Search for the cell housing the specified text and yield its [x, y] center coordinate. 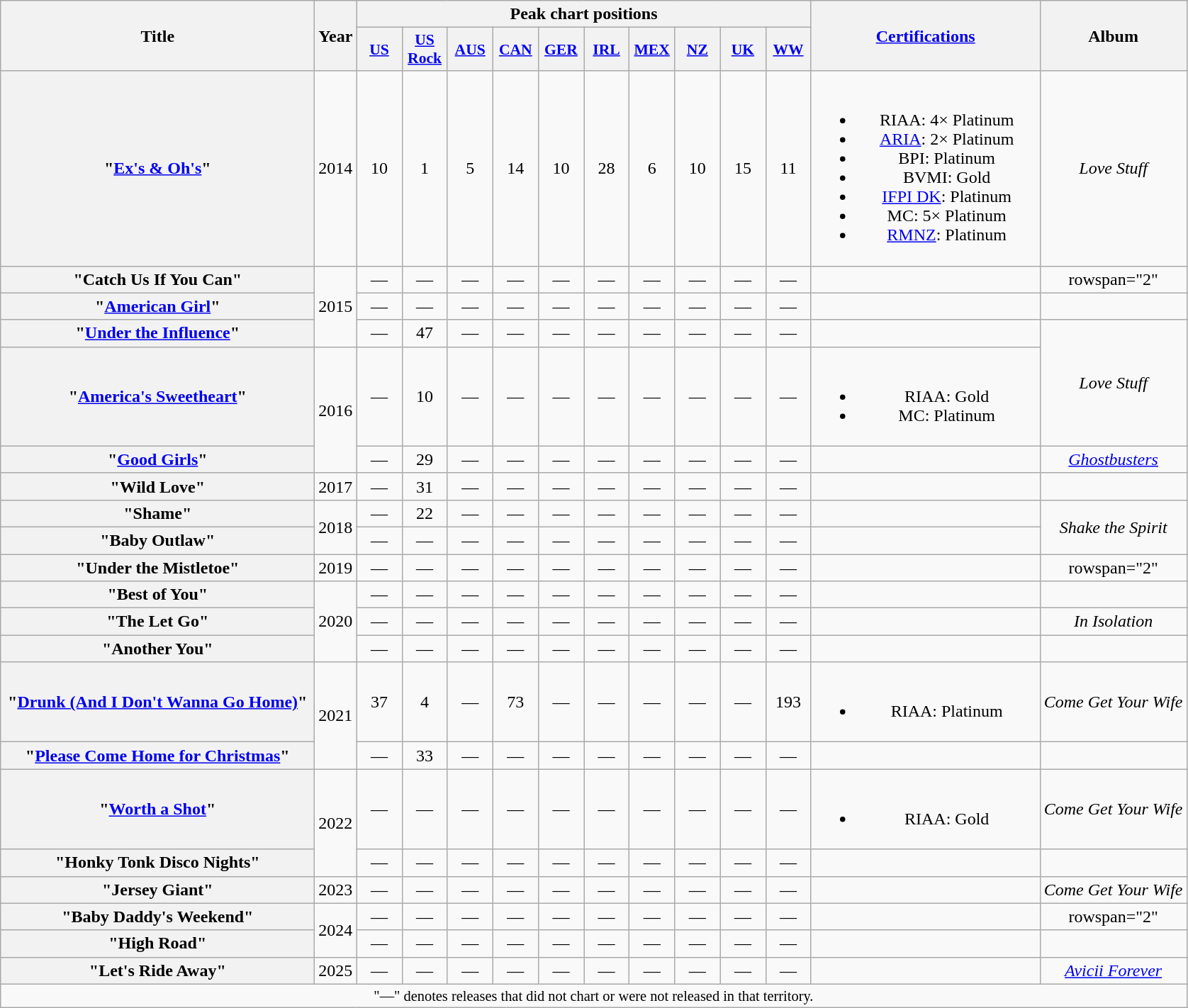
Year [336, 35]
4 [425, 702]
37 [379, 702]
2016 [336, 410]
"Another You" [157, 649]
28 [607, 169]
"Shame" [157, 513]
2024 [336, 930]
6 [652, 169]
"Baby Outlaw" [157, 540]
2018 [336, 527]
"High Road" [157, 943]
2017 [336, 486]
22 [425, 513]
"Drunk (And I Don't Wanna Go Home)" [157, 702]
NZ [697, 50]
RIAA: GoldMC: Platinum [926, 396]
15 [743, 169]
11 [788, 169]
2021 [336, 716]
2022 [336, 822]
"Catch Us If You Can" [157, 279]
"Worth a Shot" [157, 810]
2023 [336, 890]
USRock [425, 50]
IRL [607, 50]
"America's Sweetheart" [157, 396]
In Isolation [1113, 622]
"Honky Tonk Disco Nights" [157, 863]
2025 [336, 970]
AUS [470, 50]
"Baby Daddy's Weekend" [157, 917]
Ghostbusters [1113, 459]
Album [1113, 35]
RIAA: Gold [926, 810]
"Ex's & Oh's" [157, 169]
2019 [336, 568]
"Please Come Home for Christmas" [157, 756]
33 [425, 756]
"Under the Influence" [157, 333]
US [379, 50]
2014 [336, 169]
73 [515, 702]
29 [425, 459]
14 [515, 169]
5 [470, 169]
"Wild Love" [157, 486]
RIAA: Platinum [926, 702]
Avicii Forever [1113, 970]
193 [788, 702]
"Good Girls" [157, 459]
RIAA: 4× PlatinumARIA: 2× PlatinumBPI: PlatinumBVMI: GoldIFPI DK: PlatinumMC: 5× PlatinumRMNZ: Platinum [926, 169]
"Let's Ride Away" [157, 970]
"American Girl" [157, 306]
"—" denotes releases that did not chart or were not released in that territory. [594, 996]
WW [788, 50]
Title [157, 35]
CAN [515, 50]
Peak chart positions [584, 14]
Certifications [926, 35]
2015 [336, 306]
"Under the Mistletoe" [157, 568]
UK [743, 50]
1 [425, 169]
"Best of You" [157, 595]
2020 [336, 622]
"Jersey Giant" [157, 890]
31 [425, 486]
MEX [652, 50]
"The Let Go" [157, 622]
GER [561, 50]
Shake the Spirit [1113, 527]
47 [425, 333]
